Scan for the cell matching the given text and deliver its [X, Y] coordinate at center. 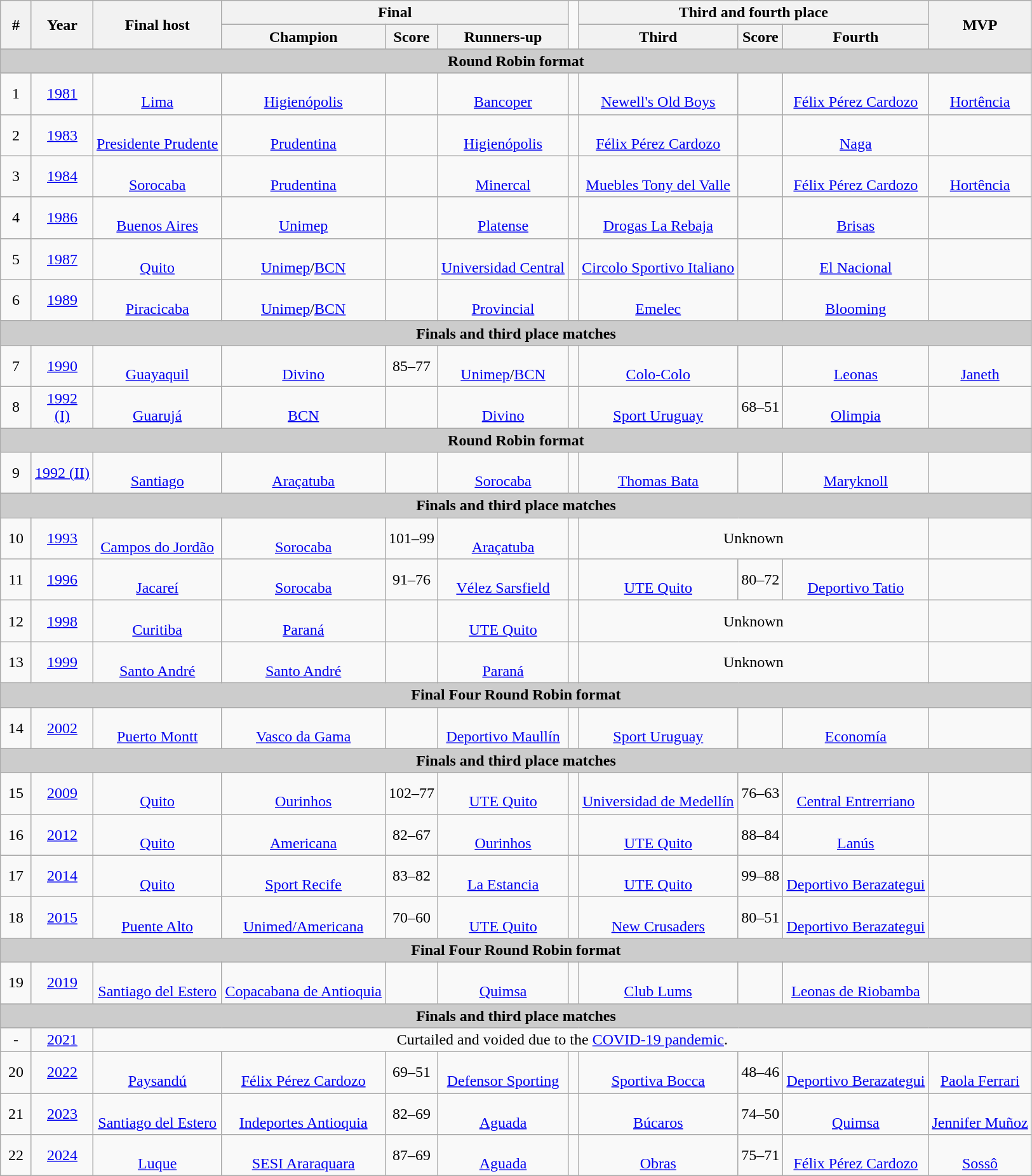
74–50 [761, 1114]
Economía [856, 728]
1998 [62, 621]
48–46 [761, 1072]
7 [17, 366]
Indeportes Antioquia [304, 1114]
18 [17, 917]
Universidad de Medellín [658, 793]
Lima [157, 94]
75–71 [761, 1155]
76–63 [761, 793]
85–77 [412, 366]
2015 [62, 917]
Puente Alto [157, 917]
Colo-Colo [658, 366]
20 [17, 1072]
Guarujá [157, 407]
Olimpia [856, 407]
1986 [62, 217]
3 [17, 177]
8 [17, 407]
Piracicaba [157, 300]
12 [17, 621]
11 [17, 579]
Americana [304, 835]
1983 [62, 135]
Jennifer Muñoz [980, 1114]
# [17, 25]
Lanús [856, 835]
Paysandú [157, 1072]
102–77 [412, 793]
Minercal [503, 177]
Copacabana de Antioquia [304, 982]
21 [17, 1114]
Platense [503, 217]
Sossô [980, 1155]
Final host [157, 25]
1993 [62, 539]
5 [17, 259]
19 [17, 982]
88–84 [761, 835]
1990 [62, 366]
1987 [62, 259]
Vasco da Gama [304, 728]
10 [17, 539]
Drogas La Rebaja [658, 217]
Blooming [856, 300]
- [17, 1040]
Puerto Montt [157, 728]
MVP [980, 25]
22 [17, 1155]
Thomas Bata [658, 473]
2002 [62, 728]
1 [17, 94]
Central Entrerriano [856, 793]
Deportivo Maullín [503, 728]
Paola Ferrari [980, 1072]
2022 [62, 1072]
Luque [157, 1155]
Runners-up [503, 37]
2 [17, 135]
1981 [62, 94]
El Nacional [856, 259]
1992(I) [62, 407]
2014 [62, 875]
Obras [658, 1155]
82–67 [412, 835]
Defensor Sporting [503, 1072]
83–82 [412, 875]
17 [17, 875]
BCN [304, 407]
Club Lums [658, 982]
70–60 [412, 917]
Year [62, 25]
Vélez Sarsfield [503, 579]
2021 [62, 1040]
Búcaros [658, 1114]
68–51 [761, 407]
Leonas [856, 366]
Third and fourth place [753, 13]
La Estancia [503, 875]
Provincial [503, 300]
Circolo Sportivo Italiano [658, 259]
2009 [62, 793]
Maryknoll [856, 473]
80–72 [761, 579]
4 [17, 217]
13 [17, 662]
101–99 [412, 539]
15 [17, 793]
Emelec [658, 300]
Santiago [157, 473]
Curtailed and voided due to the COVID-19 pandemic. [562, 1040]
80–51 [761, 917]
91–76 [412, 579]
2019 [62, 982]
Sportiva Bocca [658, 1072]
1996 [62, 579]
Deportivo Tatio [856, 579]
New Crusaders [658, 917]
6 [17, 300]
Buenos Aires [157, 217]
Brisas [856, 217]
Bancoper [503, 94]
SESI Araraquara [304, 1155]
Unimed/Americana [304, 917]
69–51 [412, 1072]
Final [395, 13]
87–69 [412, 1155]
Newell's Old Boys [658, 94]
2024 [62, 1155]
99–88 [761, 875]
2012 [62, 835]
Guayaquil [157, 366]
Fourth [856, 37]
1989 [62, 300]
Unimep [304, 217]
1984 [62, 177]
14 [17, 728]
Jacareí [157, 579]
82–69 [412, 1114]
Curitiba [157, 621]
Muebles Tony del Valle [658, 177]
Leonas de Riobamba [856, 982]
Campos do Jordão [157, 539]
1992 (II) [62, 473]
16 [17, 835]
9 [17, 473]
Presidente Prudente [157, 135]
Naga [856, 135]
Third [658, 37]
Champion [304, 37]
2023 [62, 1114]
Janeth [980, 366]
Universidad Central [503, 259]
1999 [62, 662]
Sport Recife [304, 875]
